Return [X, Y] of the center of cell containing provided text 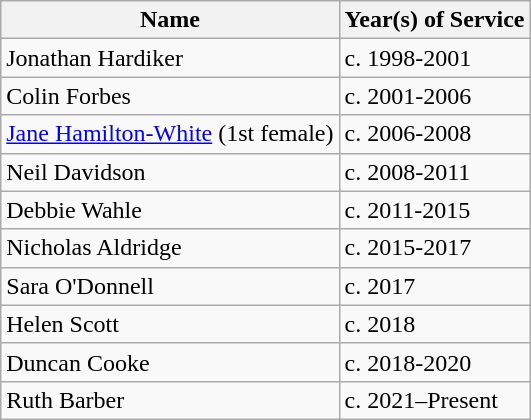
c. 2006-2008 [434, 134]
c. 2015-2017 [434, 248]
c. 1998-2001 [434, 58]
c. 2017 [434, 286]
Jonathan Hardiker [170, 58]
c. 2008-2011 [434, 172]
c. 2018-2020 [434, 362]
Year(s) of Service [434, 20]
c. 2001-2006 [434, 96]
Duncan Cooke [170, 362]
Neil Davidson [170, 172]
Helen Scott [170, 324]
Jane Hamilton-White (1st female) [170, 134]
Debbie Wahle [170, 210]
Nicholas Aldridge [170, 248]
c. 2011-2015 [434, 210]
Sara O'Donnell [170, 286]
Name [170, 20]
Colin Forbes [170, 96]
c. 2018 [434, 324]
c. 2021–Present [434, 400]
Ruth Barber [170, 400]
